Find where the given text appears and provide that cell's center as (x, y) coordinate. 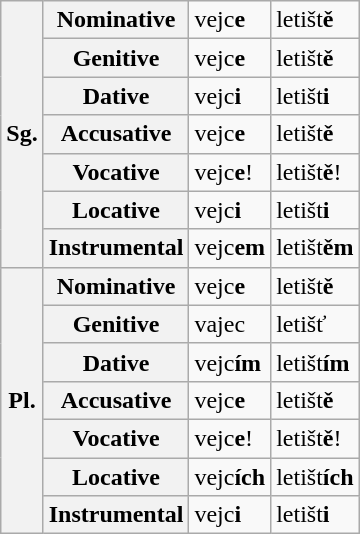
vajec (230, 324)
Pl. (22, 400)
letišť (315, 324)
letištích (315, 477)
vejcem (230, 248)
vejcích (230, 477)
letištím (315, 362)
letištěm (315, 248)
vejcím (230, 362)
Sg. (22, 134)
